From the cell containing the given text, extract its center point as [X, Y] coordinate. 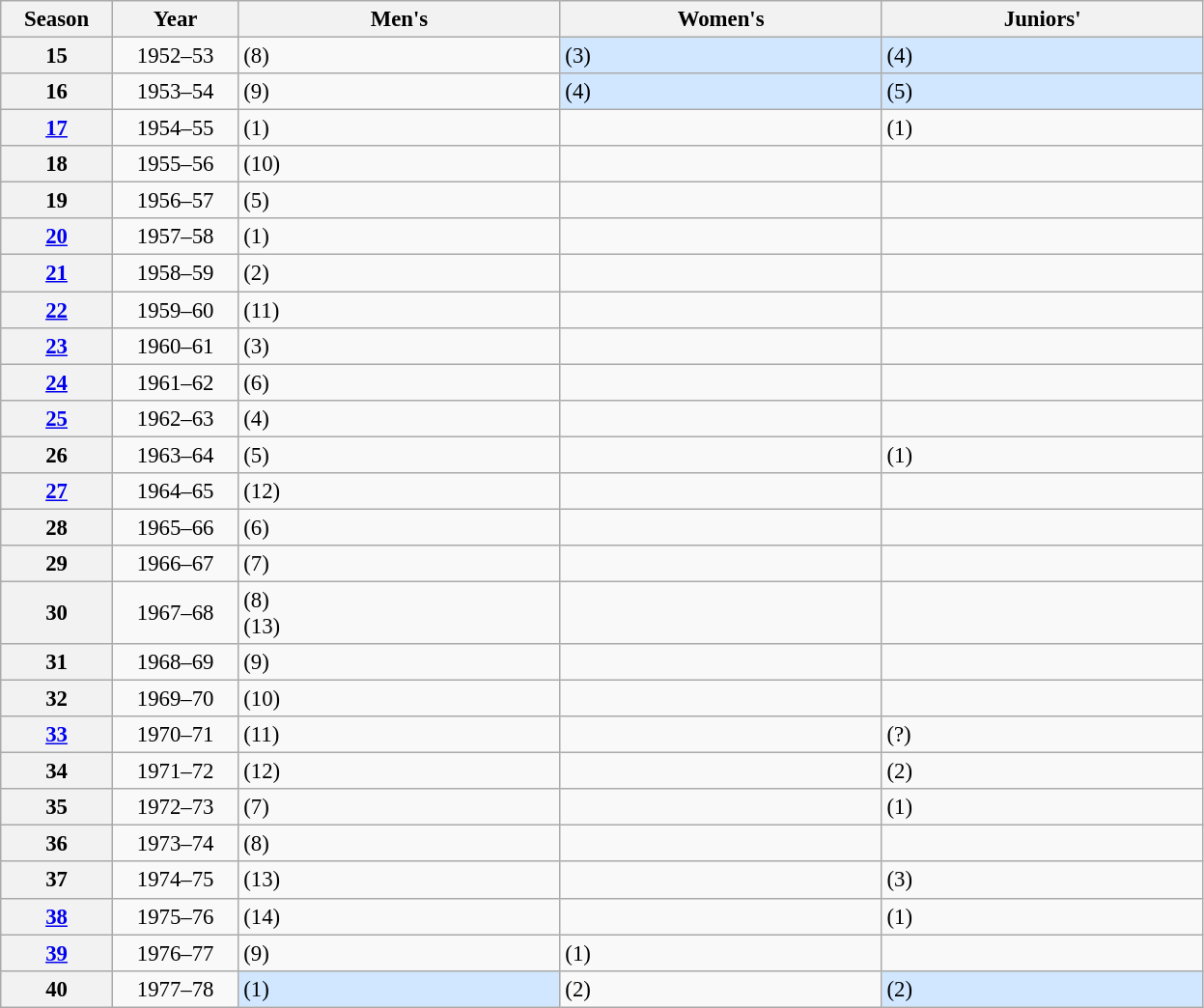
1960–61 [176, 346]
1955–56 [176, 164]
1953–54 [176, 92]
1959–60 [176, 310]
32 [57, 699]
35 [57, 807]
17 [57, 128]
Men's [400, 19]
1957–58 [176, 237]
Juniors' [1043, 19]
Year [176, 19]
1965–66 [176, 527]
(?) [1043, 735]
(13) [400, 881]
36 [57, 844]
26 [57, 455]
33 [57, 735]
1974–75 [176, 881]
1967–68 [176, 612]
1962–63 [176, 418]
1970–71 [176, 735]
Women's [720, 19]
25 [57, 418]
(8) (13) [400, 612]
1961–62 [176, 382]
1968–69 [176, 662]
23 [57, 346]
38 [57, 916]
1976–77 [176, 953]
(14) [400, 916]
Season [57, 19]
1977–78 [176, 989]
1973–74 [176, 844]
30 [57, 612]
37 [57, 881]
1966–67 [176, 564]
16 [57, 92]
15 [57, 56]
31 [57, 662]
1964–65 [176, 491]
24 [57, 382]
18 [57, 164]
1952–53 [176, 56]
39 [57, 953]
1963–64 [176, 455]
21 [57, 273]
40 [57, 989]
1972–73 [176, 807]
29 [57, 564]
1971–72 [176, 771]
1954–55 [176, 128]
1969–70 [176, 699]
1956–57 [176, 201]
34 [57, 771]
27 [57, 491]
1975–76 [176, 916]
19 [57, 201]
22 [57, 310]
20 [57, 237]
1958–59 [176, 273]
28 [57, 527]
